Output the [x, y] coordinate of the center of the cell containing the given text.  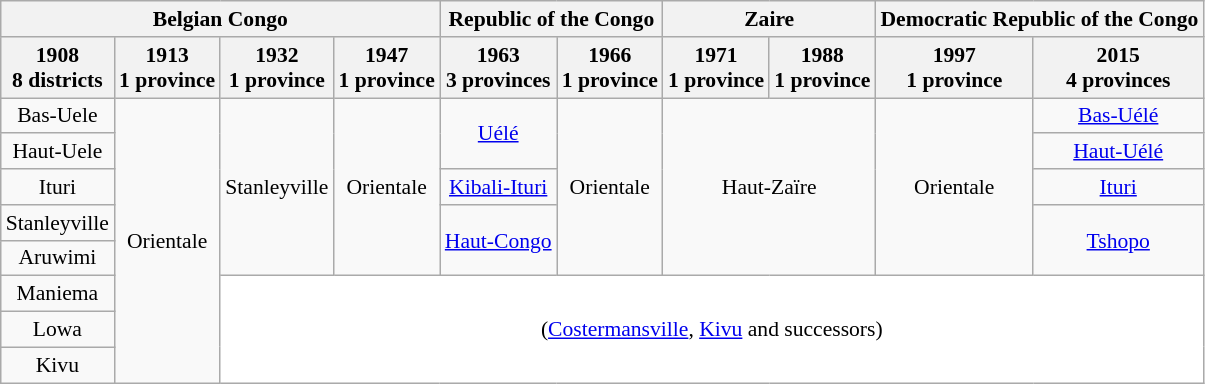
19881 province [822, 68]
19321 province [276, 68]
19471 province [387, 68]
Uélé [498, 134]
19661 province [610, 68]
Democratic Republic of the Congo [1039, 19]
Tshopo [1118, 240]
19088 districts [58, 68]
19131 province [167, 68]
19971 province [954, 68]
Kibali-Ituri [498, 187]
Belgian Congo [220, 19]
(Costermansville, Kivu and successors) [712, 330]
19711 province [716, 68]
Haut-Zaïre [770, 187]
Haut-Uele [58, 152]
Republic of the Congo [552, 19]
Zaire [770, 19]
Kivu [58, 365]
20154 provinces [1118, 68]
Aruwimi [58, 258]
Haut-Congo [498, 240]
Haut-Uélé [1118, 152]
Bas-Uele [58, 116]
Bas-Uélé [1118, 116]
19633 provinces [498, 68]
Maniema [58, 294]
Lowa [58, 330]
